For the text-containing cell, return its midpoint in [X, Y] coordinate format. 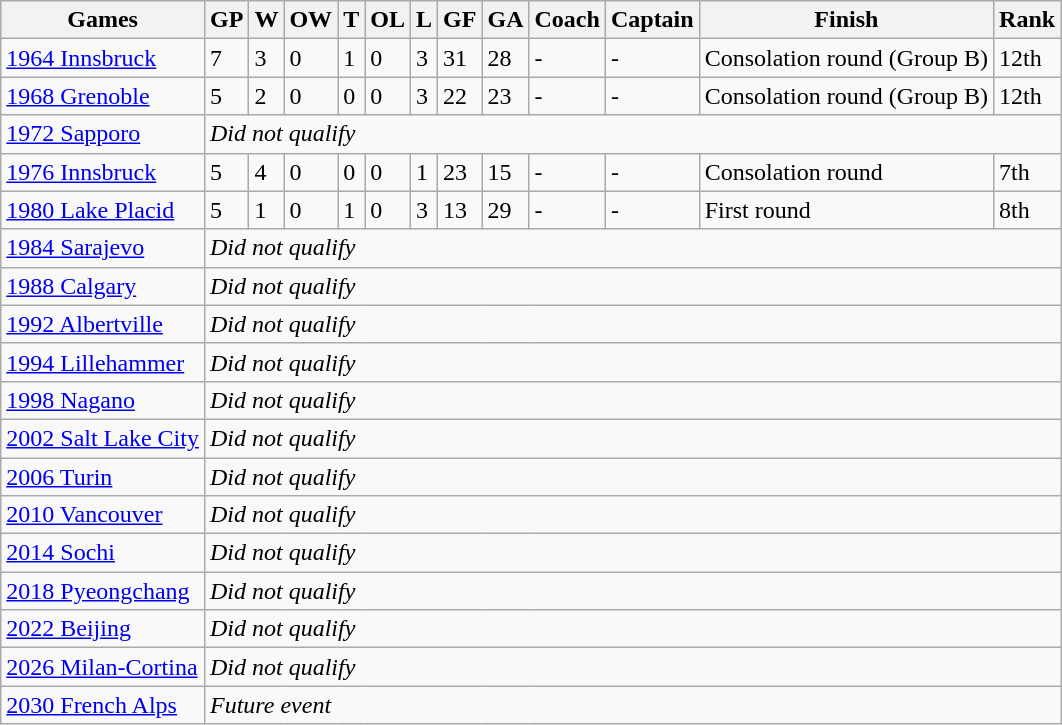
2010 Vancouver [103, 515]
1998 Nagano [103, 400]
13 [460, 210]
1984 Sarajevo [103, 248]
7th [1028, 172]
31 [460, 58]
Future event [632, 705]
28 [506, 58]
1976 Innsbruck [103, 172]
L [424, 20]
W [266, 20]
Games [103, 20]
OL [388, 20]
2014 Sochi [103, 553]
2026 Milan-Cortina [103, 667]
1972 Sapporo [103, 134]
GP [226, 20]
1964 Innsbruck [103, 58]
22 [460, 96]
GA [506, 20]
First round [846, 210]
2030 French Alps [103, 705]
29 [506, 210]
15 [506, 172]
OW [311, 20]
4 [266, 172]
Finish [846, 20]
Rank [1028, 20]
8th [1028, 210]
2018 Pyeongchang [103, 591]
2006 Turin [103, 477]
1992 Albertville [103, 324]
Coach [567, 20]
Captain [652, 20]
2022 Beijing [103, 629]
Consolation round [846, 172]
2 [266, 96]
2002 Salt Lake City [103, 438]
1994 Lillehammer [103, 362]
1988 Calgary [103, 286]
T [352, 20]
GF [460, 20]
1980 Lake Placid [103, 210]
1968 Grenoble [103, 96]
7 [226, 58]
